Provide the (x, y) coordinate of the cell's center where the given text is located.  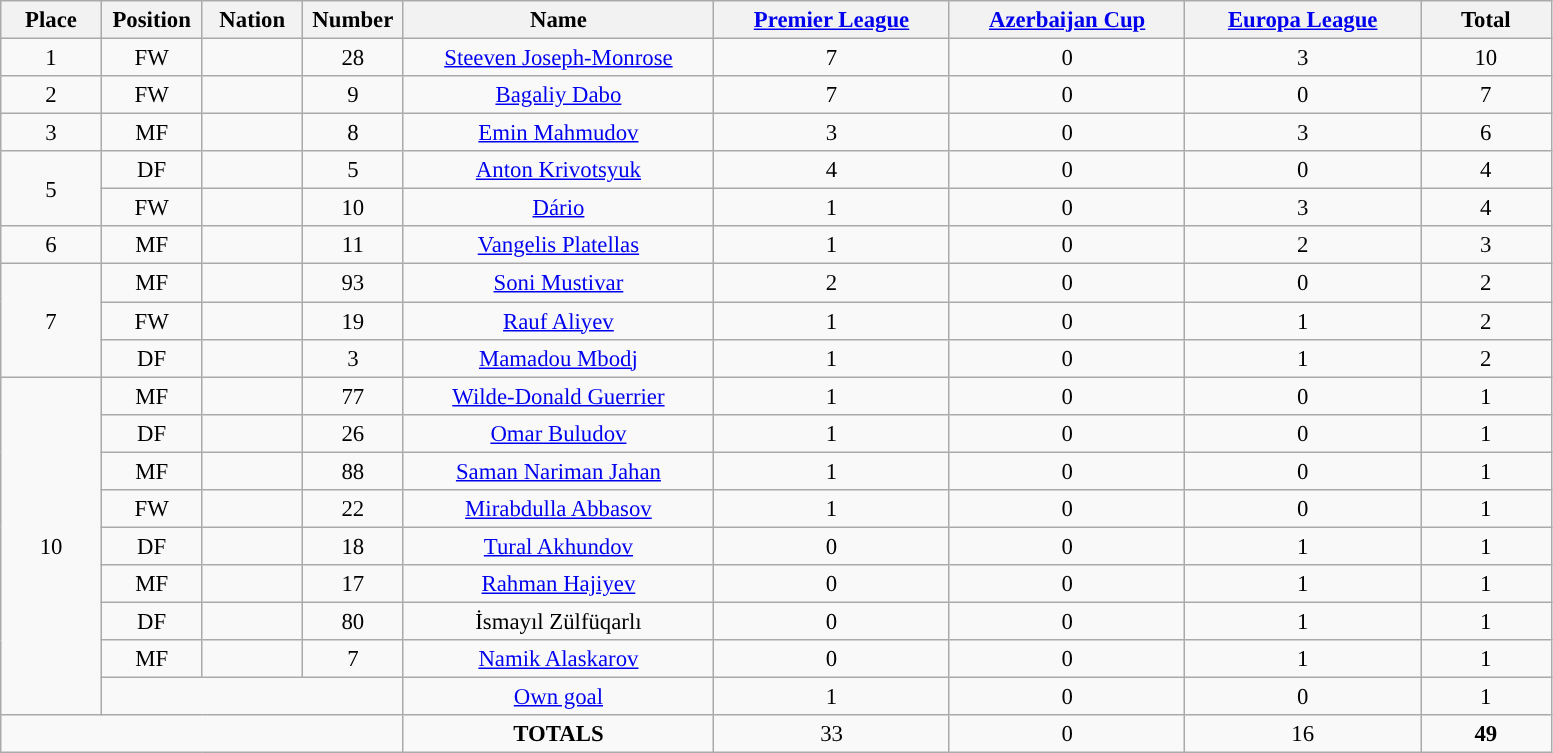
Mamadou Mbodj (558, 358)
Nation (252, 20)
Premier League (832, 20)
Number (354, 20)
80 (354, 621)
Emin Mahmudov (558, 133)
Rahman Hajiyev (558, 584)
11 (354, 245)
33 (832, 734)
Mirabdulla Abbasov (558, 509)
Soni Mustivar (558, 283)
TOTALS (558, 734)
İsmayıl Zülfüqarlı (558, 621)
49 (1486, 734)
Place (52, 20)
Omar Buludov (558, 433)
Vangelis Platellas (558, 245)
Tural Akhundov (558, 546)
17 (354, 584)
Steeven Joseph-Monrose (558, 58)
18 (354, 546)
Rauf Aliyev (558, 321)
22 (354, 509)
Name (558, 20)
77 (354, 396)
9 (354, 95)
19 (354, 321)
Wilde-Donald Guerrier (558, 396)
Total (1486, 20)
16 (1303, 734)
Azerbaijan Cup (1067, 20)
Anton Krivotsyuk (558, 170)
Saman Nariman Jahan (558, 471)
Position (152, 20)
Bagaliy Dabo (558, 95)
8 (354, 133)
Namik Alaskarov (558, 659)
Dário (558, 208)
26 (354, 433)
Europa League (1303, 20)
93 (354, 283)
28 (354, 58)
88 (354, 471)
Own goal (558, 697)
